Scan for the cell matching the given text and deliver its (x, y) coordinate at center. 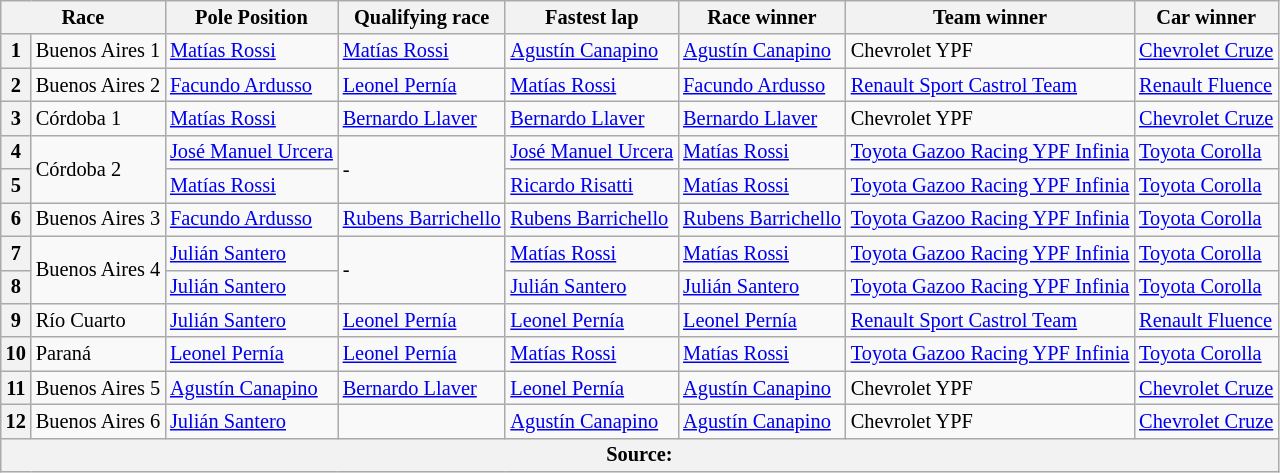
Río Cuarto (98, 320)
Pole Position (252, 17)
6 (16, 219)
8 (16, 287)
Race (83, 17)
9 (16, 320)
Buenos Aires 2 (98, 85)
Córdoba 2 (98, 168)
10 (16, 354)
1 (16, 51)
Buenos Aires 6 (98, 421)
Team winner (990, 17)
5 (16, 186)
Buenos Aires 4 (98, 270)
11 (16, 388)
Source: (640, 455)
Ricardo Risatti (592, 186)
3 (16, 118)
Córdoba 1 (98, 118)
Qualifying race (422, 17)
12 (16, 421)
Fastest lap (592, 17)
7 (16, 253)
Paraná (98, 354)
Buenos Aires 5 (98, 388)
Buenos Aires 3 (98, 219)
Race winner (762, 17)
Buenos Aires 1 (98, 51)
2 (16, 85)
Car winner (1206, 17)
4 (16, 152)
